Locate the cell with the specified text and output its (X, Y) center coordinate. 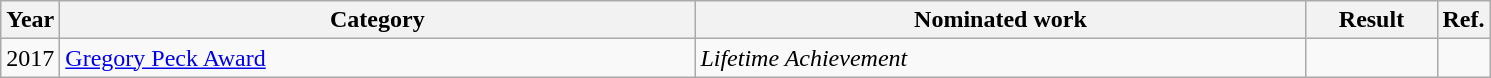
Result (1372, 20)
Year (30, 20)
Nominated work (1000, 20)
Lifetime Achievement (1000, 58)
2017 (30, 58)
Ref. (1464, 20)
Category (378, 20)
Gregory Peck Award (378, 58)
